Determine the (x, y) coordinate at the center of the cell enclosing the given text.  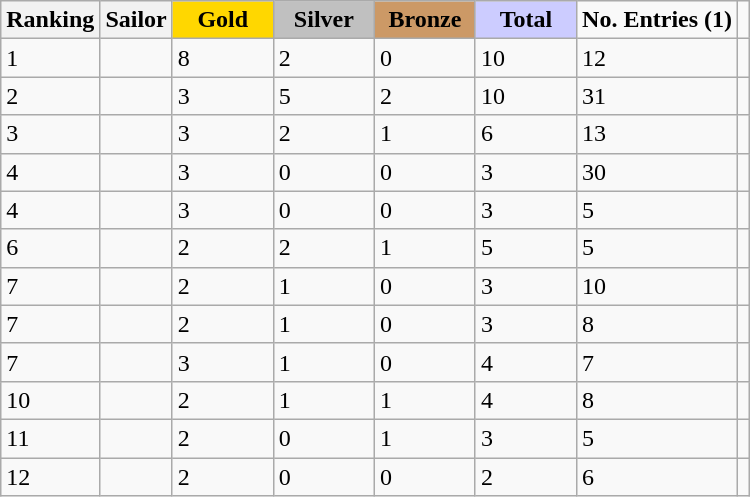
Sailor (136, 20)
Bronze (424, 20)
13 (658, 134)
30 (658, 172)
11 (50, 438)
Ranking (50, 20)
Gold (222, 20)
No. Entries (1) (658, 20)
Silver (324, 20)
31 (658, 96)
Total (526, 20)
